Return the (x, y) coordinate for the center point of the cell that contains the specified text.  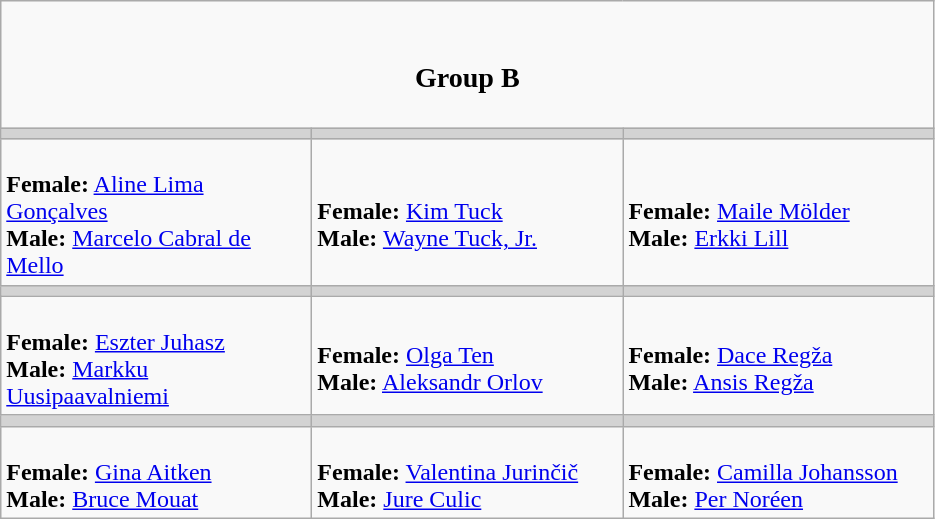
Female: Maile Mölder Male: Erkki Lill (778, 212)
Female: Olga Ten Male: Aleksandr Orlov (468, 356)
Female: Kim Tuck Male: Wayne Tuck, Jr. (468, 212)
Female: Camilla Johansson Male: Per Noréen (778, 472)
Female: Aline Lima Gonçalves Male: Marcelo Cabral de Mello (156, 212)
Female: Eszter Juhasz Male: Markku Uusipaavalniemi (156, 356)
Group B (468, 64)
Female: Dace Regža Male: Ansis Regža (778, 356)
Female: Valentina Jurinčič Male: Jure Culic (468, 472)
Female: Gina Aitken Male: Bruce Mouat (156, 472)
